Return (x, y) of the center of cell containing provided text 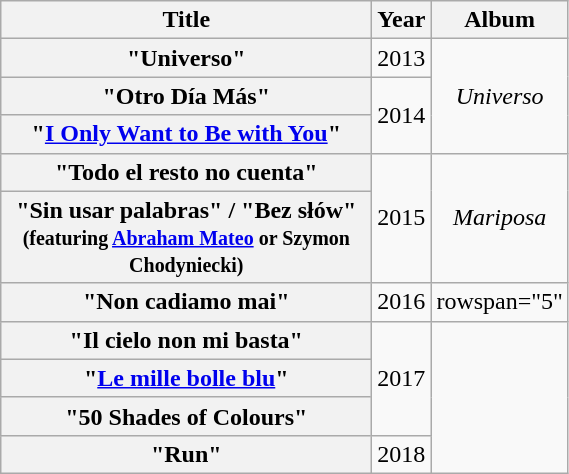
"Sin usar palabras" / "Bez słów" (featuring Abraham Mateo or Szymon Chodyniecki) (186, 237)
"Run" (186, 454)
Title (186, 20)
2013 (402, 58)
2015 (402, 218)
"Todo el resto no cuenta" (186, 172)
"50 Shades of Colours" (186, 416)
Mariposa (500, 218)
2017 (402, 378)
"Le mille bolle blu" (186, 378)
"I Only Want to Be with You" (186, 134)
"Universo" (186, 58)
Universo (500, 96)
Album (500, 20)
2016 (402, 302)
Year (402, 20)
2014 (402, 115)
2018 (402, 454)
"Otro Día Más" (186, 96)
"Non cadiamo mai" (186, 302)
rowspan="5" (500, 302)
"Il cielo non mi basta" (186, 340)
